Provide the [x, y] coordinate of the cell's center where the given text is located.  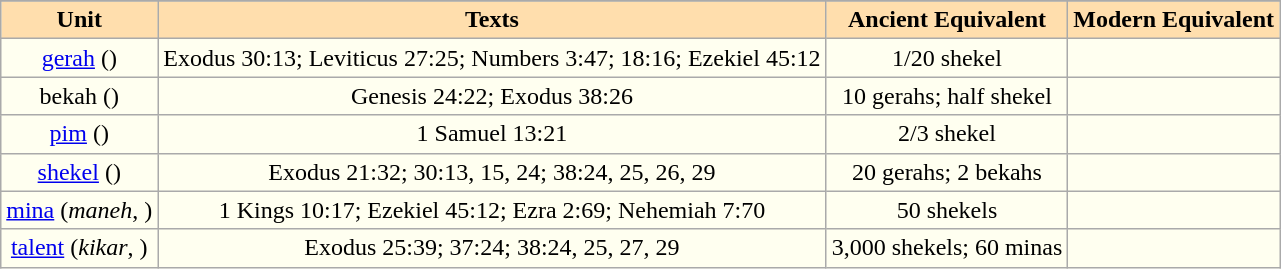
Exodus 25:39; 37:24; 38:24, 25, 27, 29 [492, 248]
Exodus 30:13; Leviticus 27:25; Numbers 3:47; 18:16; Ezekiel 45:12 [492, 58]
Ancient Equivalent [947, 20]
1/20 shekel [947, 58]
bekah () [80, 96]
3,000 shekels; 60 minas [947, 248]
mina (maneh, ) [80, 210]
Texts [492, 20]
2/3 shekel [947, 134]
shekel () [80, 172]
Unit [80, 20]
Genesis 24:22; Exodus 38:26 [492, 96]
20 gerahs; 2 bekahs [947, 172]
1 Samuel 13:21 [492, 134]
Modern Equivalent [1174, 20]
talent (kikar, ) [80, 248]
10 gerahs; half shekel [947, 96]
Exodus 21:32; 30:13, 15, 24; 38:24, 25, 26, 29 [492, 172]
pim () [80, 134]
50 shekels [947, 210]
1 Kings 10:17; Ezekiel 45:12; Ezra 2:69; Nehemiah 7:70 [492, 210]
gerah () [80, 58]
